Return the [X, Y] coordinate for the center point of the cell that contains the specified text.  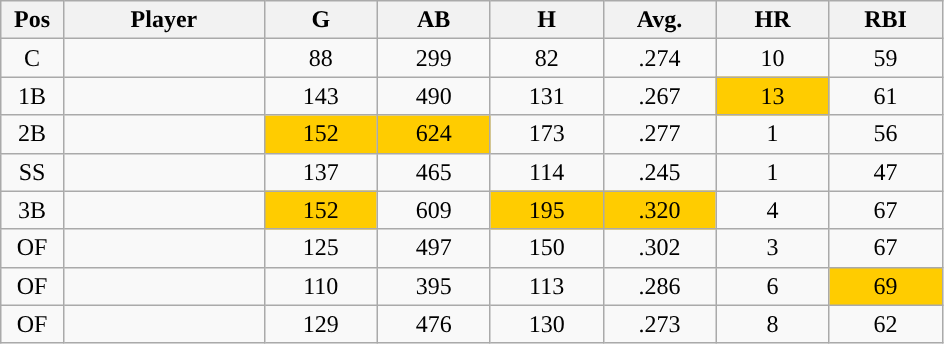
3 [772, 248]
82 [546, 58]
C [32, 58]
299 [434, 58]
61 [886, 96]
13 [772, 96]
137 [320, 172]
Pos [32, 20]
8 [772, 324]
3B [32, 210]
110 [320, 286]
490 [434, 96]
69 [886, 286]
.286 [660, 286]
476 [434, 324]
.245 [660, 172]
497 [434, 248]
150 [546, 248]
4 [772, 210]
609 [434, 210]
59 [886, 58]
130 [546, 324]
395 [434, 286]
1B [32, 96]
56 [886, 134]
465 [434, 172]
624 [434, 134]
62 [886, 324]
HR [772, 20]
RBI [886, 20]
143 [320, 96]
.302 [660, 248]
131 [546, 96]
113 [546, 286]
Avg. [660, 20]
SS [32, 172]
.273 [660, 324]
.267 [660, 96]
.277 [660, 134]
Player [164, 20]
.320 [660, 210]
2B [32, 134]
125 [320, 248]
10 [772, 58]
129 [320, 324]
AB [434, 20]
195 [546, 210]
H [546, 20]
114 [546, 172]
6 [772, 286]
173 [546, 134]
G [320, 20]
88 [320, 58]
.274 [660, 58]
47 [886, 172]
